Capture the cell that displays the provided text and extract its [x, y] central coordinate. 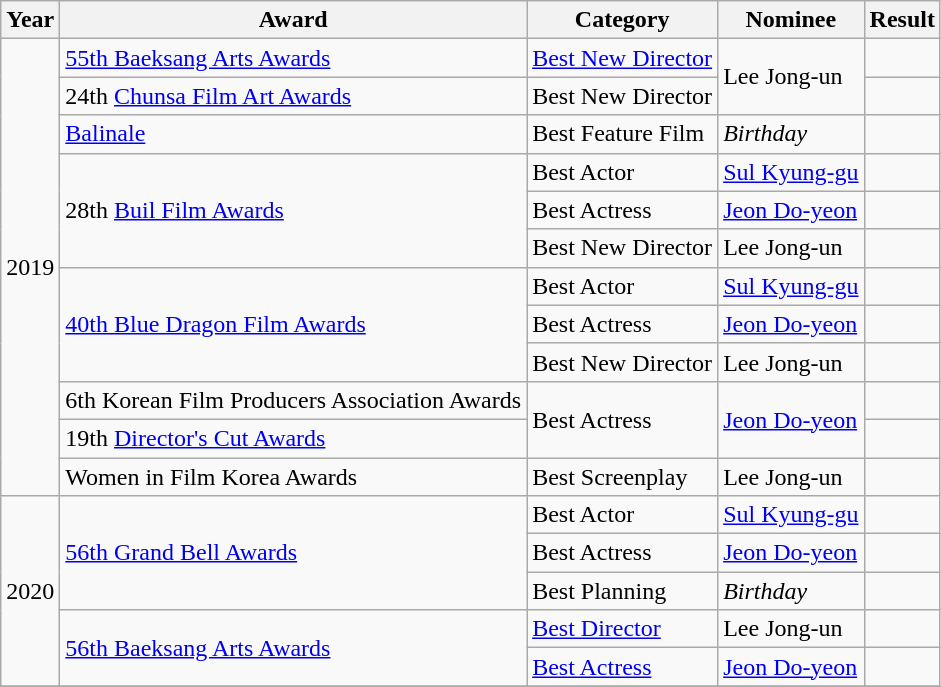
Women in Film Korea Awards [294, 477]
6th Korean Film Producers Association Awards [294, 400]
19th Director's Cut Awards [294, 438]
Best Feature Film [622, 134]
Best Planning [622, 591]
24th Chunsa Film Art Awards [294, 96]
28th Buil Film Awards [294, 210]
40th Blue Dragon Film Awards [294, 324]
Result [902, 20]
Category [622, 20]
2020 [30, 591]
55th Baeksang Arts Awards [294, 58]
Balinale [294, 134]
Year [30, 20]
56th Grand Bell Awards [294, 553]
Best Director [622, 629]
Award [294, 20]
Best Screenplay [622, 477]
Nominee [791, 20]
2019 [30, 268]
56th Baeksang Arts Awards [294, 648]
